Find where the given text appears and provide that cell's center as (x, y) coordinate. 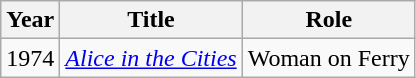
1974 (30, 58)
Woman on Ferry (328, 58)
Title (151, 20)
Role (328, 20)
Alice in the Cities (151, 58)
Year (30, 20)
